From the cell containing the given text, extract its center point as [X, Y] coordinate. 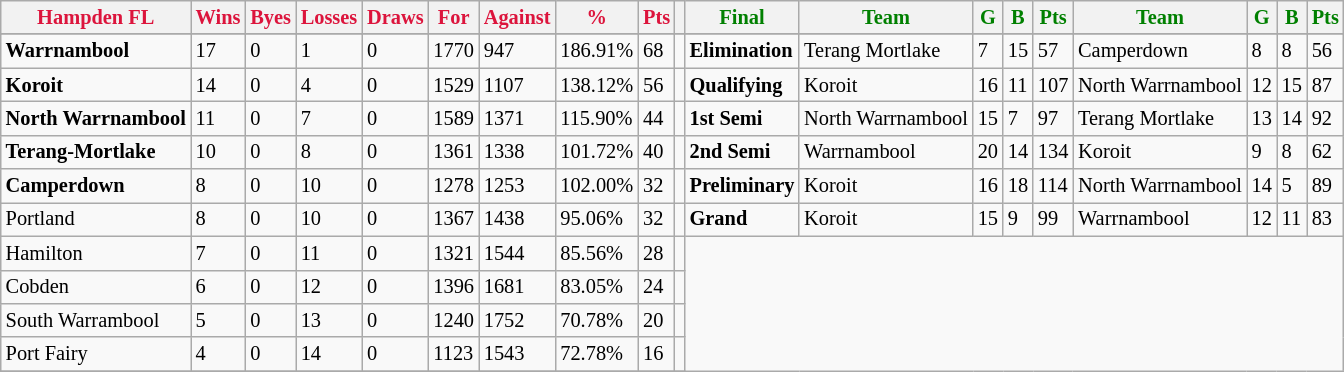
Wins [218, 17]
1396 [453, 287]
97 [1053, 118]
95.06% [596, 219]
83.05% [596, 287]
Losses [329, 17]
1253 [518, 186]
1752 [518, 320]
107 [1053, 85]
1278 [453, 186]
1371 [518, 118]
Terang-Mortlake [96, 152]
1438 [518, 219]
87 [1326, 85]
1123 [453, 354]
1361 [453, 152]
17 [218, 51]
Grand [742, 219]
101.72% [596, 152]
1589 [453, 118]
Byes [270, 17]
24 [656, 287]
102.00% [596, 186]
South Warrambool [96, 320]
44 [656, 118]
947 [518, 51]
1240 [453, 320]
Port Fairy [96, 354]
Qualifying [742, 85]
1st Semi [742, 118]
57 [1053, 51]
186.91% [596, 51]
1321 [453, 253]
1543 [518, 354]
99 [1053, 219]
1 [329, 51]
1107 [518, 85]
Against [518, 17]
Hampden FL [96, 17]
89 [1326, 186]
92 [1326, 118]
85.56% [596, 253]
72.78% [596, 354]
62 [1326, 152]
1681 [518, 287]
Portland [96, 219]
1338 [518, 152]
Elimination [742, 51]
1367 [453, 219]
For [453, 17]
138.12% [596, 85]
40 [656, 152]
18 [1018, 186]
2nd Semi [742, 152]
Preliminary [742, 186]
6 [218, 287]
1770 [453, 51]
Final [742, 17]
% [596, 17]
Cobden [96, 287]
1529 [453, 85]
1544 [518, 253]
Hamilton [96, 253]
28 [656, 253]
70.78% [596, 320]
114 [1053, 186]
134 [1053, 152]
68 [656, 51]
83 [1326, 219]
115.90% [596, 118]
Draws [395, 17]
